Pinpoint the cell where the given text exists, returning its (X, Y) midpoint coordinate. 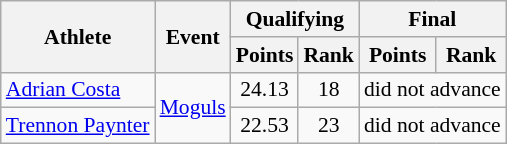
24.13 (265, 90)
Moguls (193, 108)
Trennon Paynter (78, 126)
Qualifying (295, 19)
23 (328, 126)
Final (432, 19)
18 (328, 90)
Athlete (78, 36)
22.53 (265, 126)
Event (193, 36)
Adrian Costa (78, 90)
